For the text-containing cell, return its midpoint in [X, Y] coordinate format. 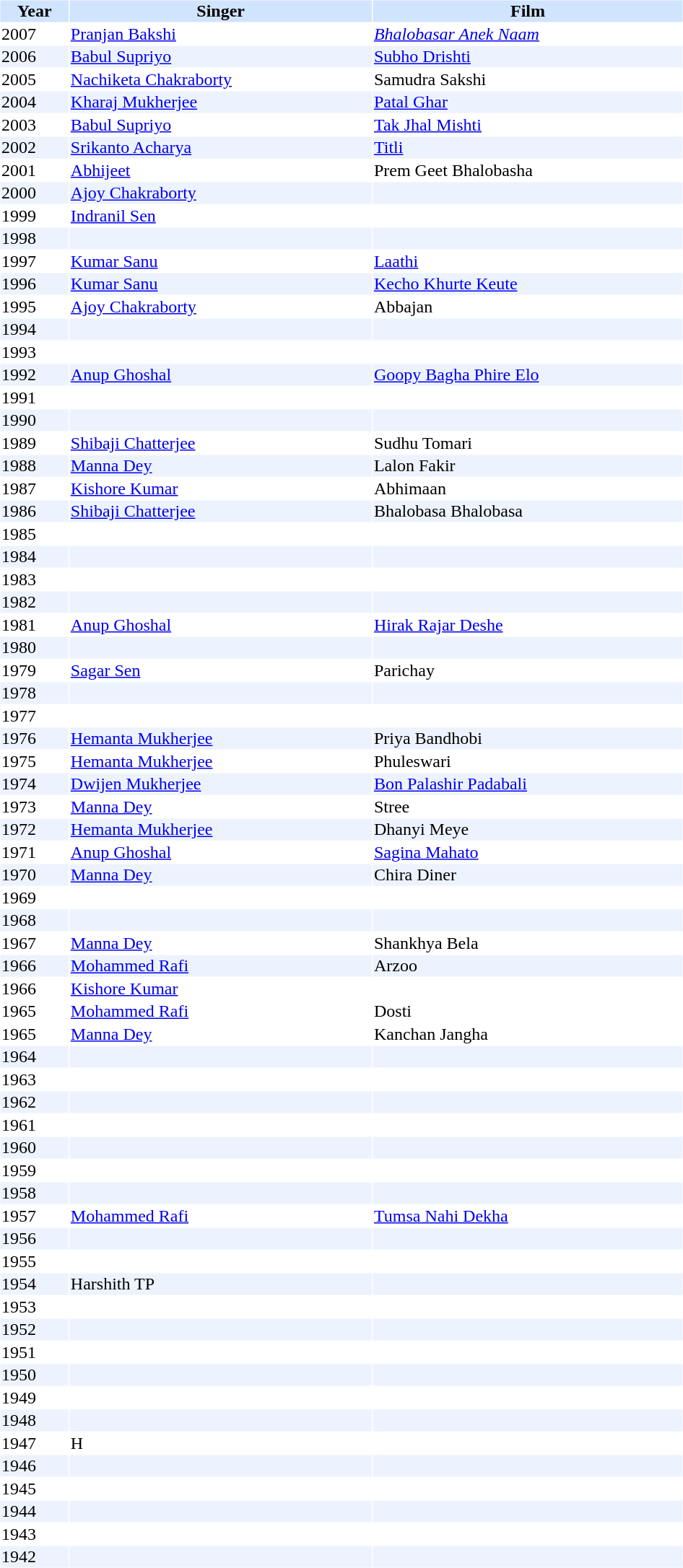
Indranil Sen [221, 216]
1992 [34, 375]
Tumsa Nahi Dekha [527, 1216]
1976 [34, 738]
1995 [34, 307]
1988 [34, 465]
Dhanyi Meye [527, 829]
Subho Drishti [527, 57]
1999 [34, 216]
Dwijen Mukherjee [221, 784]
Laathi [527, 261]
1975 [34, 761]
1969 [34, 898]
Srikanto Acharya [221, 148]
Lalon Fakir [527, 465]
1943 [34, 1534]
Chira Diner [527, 875]
1956 [34, 1239]
1979 [34, 670]
Kharaj Mukherjee [221, 102]
Phuleswari [527, 761]
Singer [221, 11]
1959 [34, 1170]
1998 [34, 239]
Nachiketa Chakraborty [221, 79]
1946 [34, 1466]
1955 [34, 1261]
2003 [34, 125]
1967 [34, 943]
1990 [34, 421]
Samudra Sakshi [527, 79]
2004 [34, 102]
Sagina Mahato [527, 852]
Parichay [527, 670]
Kanchan Jangha [527, 1034]
Patal Ghar [527, 102]
1950 [34, 1375]
1981 [34, 625]
Kecho Khurte Keute [527, 284]
Sagar Sen [221, 670]
1962 [34, 1102]
1942 [34, 1556]
1964 [34, 1057]
Film [527, 11]
1963 [34, 1079]
1973 [34, 807]
1986 [34, 512]
1957 [34, 1216]
2000 [34, 193]
1949 [34, 1398]
Abbajan [527, 307]
Pranjan Bakshi [221, 34]
Bon Palashir Padabali [527, 784]
2007 [34, 34]
Abhijeet [221, 170]
1989 [34, 443]
Arzoo [527, 966]
H [221, 1443]
1984 [34, 556]
1970 [34, 875]
Harshith TP [221, 1284]
1985 [34, 534]
Bhalobasar Anek Naam [527, 34]
1968 [34, 920]
Dosti [527, 1011]
Sudhu Tomari [527, 443]
Goopy Bagha Phire Elo [527, 375]
1978 [34, 693]
1945 [34, 1489]
1997 [34, 261]
1952 [34, 1330]
1977 [34, 716]
1947 [34, 1443]
1987 [34, 489]
1971 [34, 852]
1954 [34, 1284]
Bhalobasa Bhalobasa [527, 512]
1974 [34, 784]
1951 [34, 1352]
Year [34, 11]
1980 [34, 647]
2001 [34, 170]
Hirak Rajar Deshe [527, 625]
1958 [34, 1193]
Titli [527, 148]
Abhimaan [527, 489]
Prem Geet Bhalobasha [527, 170]
Priya Bandhobi [527, 738]
Shankhya Bela [527, 943]
1994 [34, 330]
2005 [34, 79]
Stree [527, 807]
1953 [34, 1307]
1993 [34, 352]
2006 [34, 57]
1983 [34, 579]
1996 [34, 284]
1960 [34, 1148]
2002 [34, 148]
Tak Jhal Mishti [527, 125]
1982 [34, 603]
1961 [34, 1125]
1944 [34, 1512]
1991 [34, 398]
1972 [34, 829]
1948 [34, 1421]
